Extract the [X, Y] coordinate from the center of the cell holding the provided text.  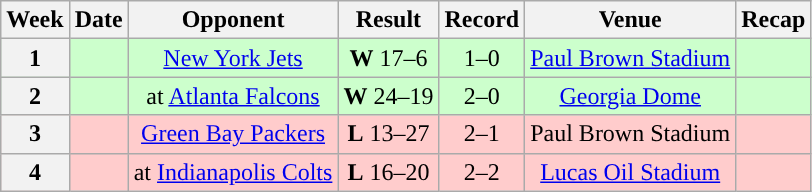
New York Jets [233, 58]
Lucas Oil Stadium [630, 172]
Green Bay Packers [233, 134]
Recap [774, 20]
2–1 [482, 134]
at Atlanta Falcons [233, 96]
Venue [630, 20]
Result [388, 20]
Date [98, 20]
4 [35, 172]
2–0 [482, 96]
3 [35, 134]
Week [35, 20]
W 17–6 [388, 58]
Opponent [233, 20]
2–2 [482, 172]
1–0 [482, 58]
Record [482, 20]
L 13–27 [388, 134]
1 [35, 58]
at Indianapolis Colts [233, 172]
Georgia Dome [630, 96]
W 24–19 [388, 96]
L 16–20 [388, 172]
2 [35, 96]
